Return (X, Y) of the center of cell containing provided text 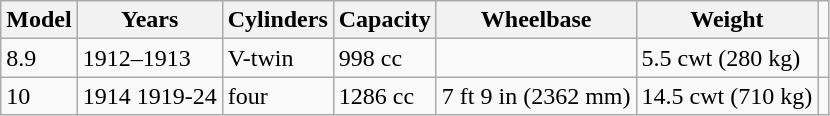
1286 cc (384, 96)
8.9 (39, 58)
Weight (727, 20)
Wheelbase (536, 20)
7 ft 9 in (2362 mm) (536, 96)
Cylinders (278, 20)
V-twin (278, 58)
Capacity (384, 20)
Model (39, 20)
14.5 cwt (710 kg) (727, 96)
Years (150, 20)
5.5 cwt (280 kg) (727, 58)
10 (39, 96)
four (278, 96)
998 cc (384, 58)
1912–1913 (150, 58)
1914 1919-24 (150, 96)
